Locate the cell with the specified text and output its [x, y] center coordinate. 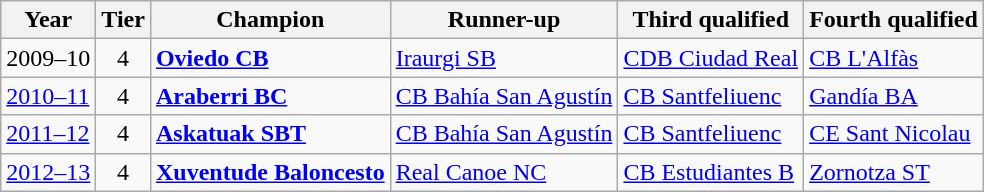
Runner-up [504, 20]
Third qualified [711, 20]
Araberri BC [270, 96]
2011–12 [48, 134]
2012–13 [48, 172]
Tier [124, 20]
Zornotza ST [894, 172]
2009–10 [48, 58]
Askatuak SBT [270, 134]
Gandía BA [894, 96]
Real Canoe NC [504, 172]
Iraurgi SB [504, 58]
2010–11 [48, 96]
CE Sant Nicolau [894, 134]
Year [48, 20]
Fourth qualified [894, 20]
CDB Ciudad Real [711, 58]
CB Estudiantes B [711, 172]
Xuventude Baloncesto [270, 172]
Oviedo CB [270, 58]
CB L'Alfàs [894, 58]
Champion [270, 20]
